Determine the (X, Y) coordinate at the center of the cell enclosing the given text.  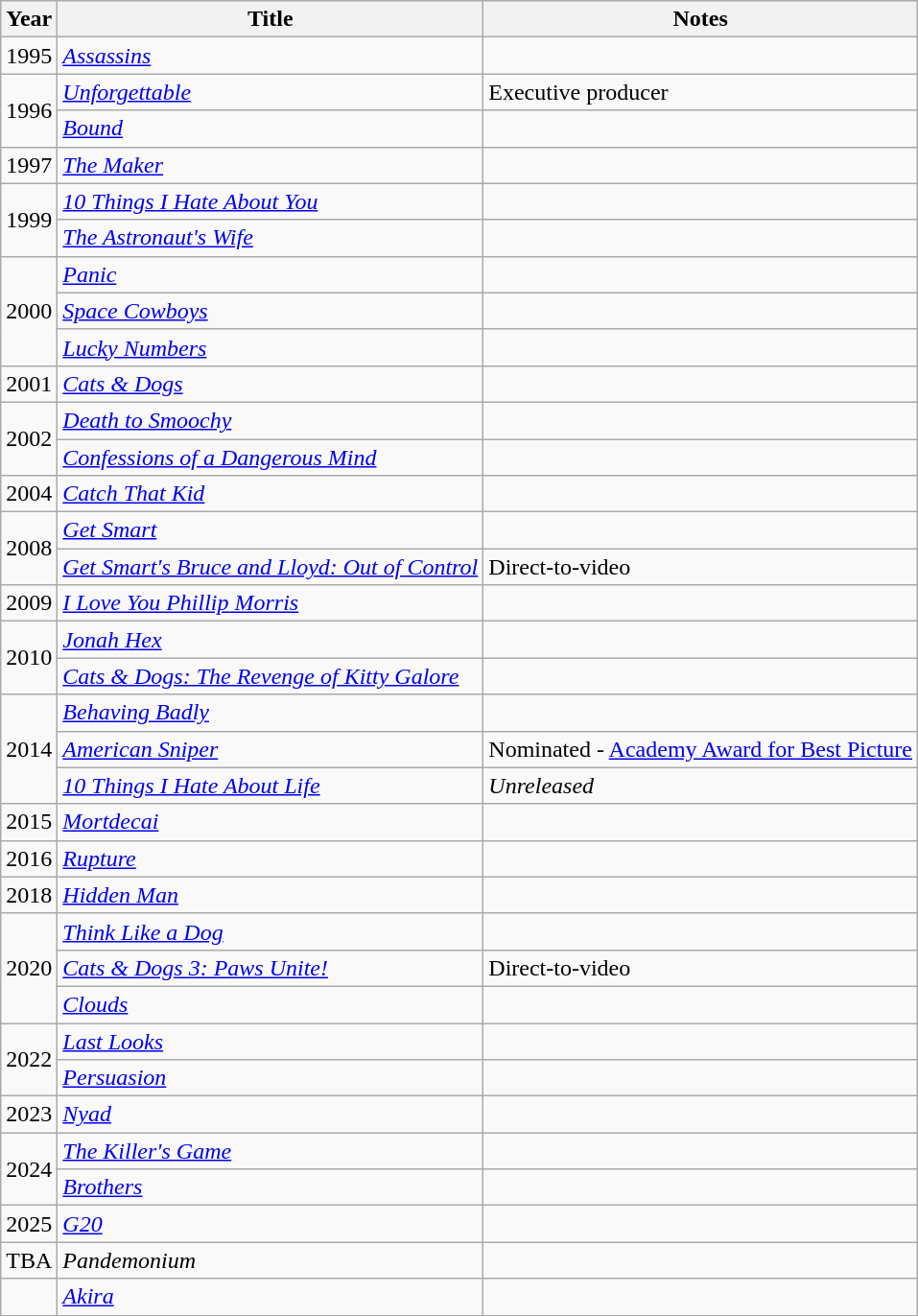
2001 (29, 384)
Notes (700, 19)
1997 (29, 165)
Lucky Numbers (271, 347)
Last Looks (271, 1041)
2008 (29, 549)
Death to Smoochy (271, 420)
Akira (271, 1297)
Think Like a Dog (271, 931)
Bound (271, 129)
2002 (29, 438)
10 Things I Hate About Life (271, 786)
Get Smart's Bruce and Lloyd: Out of Control (271, 567)
Nominated - Academy Award for Best Picture (700, 749)
Mortdecai (271, 822)
2025 (29, 1224)
10 Things I Hate About You (271, 201)
Catch That Kid (271, 494)
Persuasion (271, 1078)
Nyad (271, 1115)
Unreleased (700, 786)
Confessions of a Dangerous Mind (271, 458)
1995 (29, 56)
Assassins (271, 56)
Panic (271, 274)
Hidden Man (271, 895)
Executive producer (700, 92)
2010 (29, 658)
Pandemonium (271, 1260)
Get Smart (271, 530)
The Killer's Game (271, 1151)
Behaving Badly (271, 713)
The Maker (271, 165)
G20 (271, 1224)
2015 (29, 822)
2009 (29, 603)
2016 (29, 858)
American Sniper (271, 749)
2018 (29, 895)
Brothers (271, 1187)
Cats & Dogs 3: Paws Unite! (271, 968)
2020 (29, 968)
TBA (29, 1260)
2024 (29, 1169)
Clouds (271, 1004)
I Love You Phillip Morris (271, 603)
Jonah Hex (271, 640)
2004 (29, 494)
Year (29, 19)
Unforgettable (271, 92)
2022 (29, 1059)
Title (271, 19)
2014 (29, 749)
The Astronaut's Wife (271, 238)
1999 (29, 220)
Space Cowboys (271, 311)
2023 (29, 1115)
Rupture (271, 858)
2000 (29, 311)
Cats & Dogs: The Revenge of Kitty Galore (271, 676)
Cats & Dogs (271, 384)
1996 (29, 110)
